Return the [x, y] coordinate for the center point of the cell that contains the specified text.  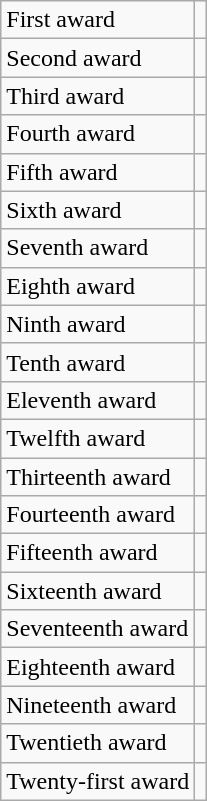
Fifteenth award [98, 553]
Sixth award [98, 210]
Ninth award [98, 324]
Fourth award [98, 134]
Eleventh award [98, 400]
Eighth award [98, 286]
Thirteenth award [98, 477]
First award [98, 20]
Eighteenth award [98, 667]
Twenty-first award [98, 781]
Twelfth award [98, 438]
Twentieth award [98, 743]
Seventh award [98, 248]
Tenth award [98, 362]
Third award [98, 96]
Seventeenth award [98, 629]
Second award [98, 58]
Sixteenth award [98, 591]
Fourteenth award [98, 515]
Fifth award [98, 172]
Nineteenth award [98, 705]
